Extract the (x, y) coordinate from the center of the cell holding the provided text.  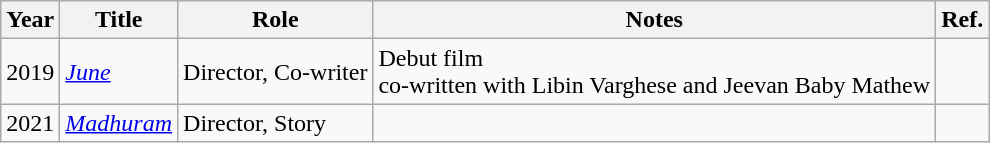
2019 (30, 72)
June (119, 72)
Debut film co-written with Libin Varghese and Jeevan Baby Mathew (654, 72)
Notes (654, 20)
Ref. (962, 20)
Director, Story (276, 123)
Year (30, 20)
Director, Co-writer (276, 72)
Title (119, 20)
2021 (30, 123)
Role (276, 20)
Madhuram (119, 123)
